Locate the cell with the specified text and output its [X, Y] center coordinate. 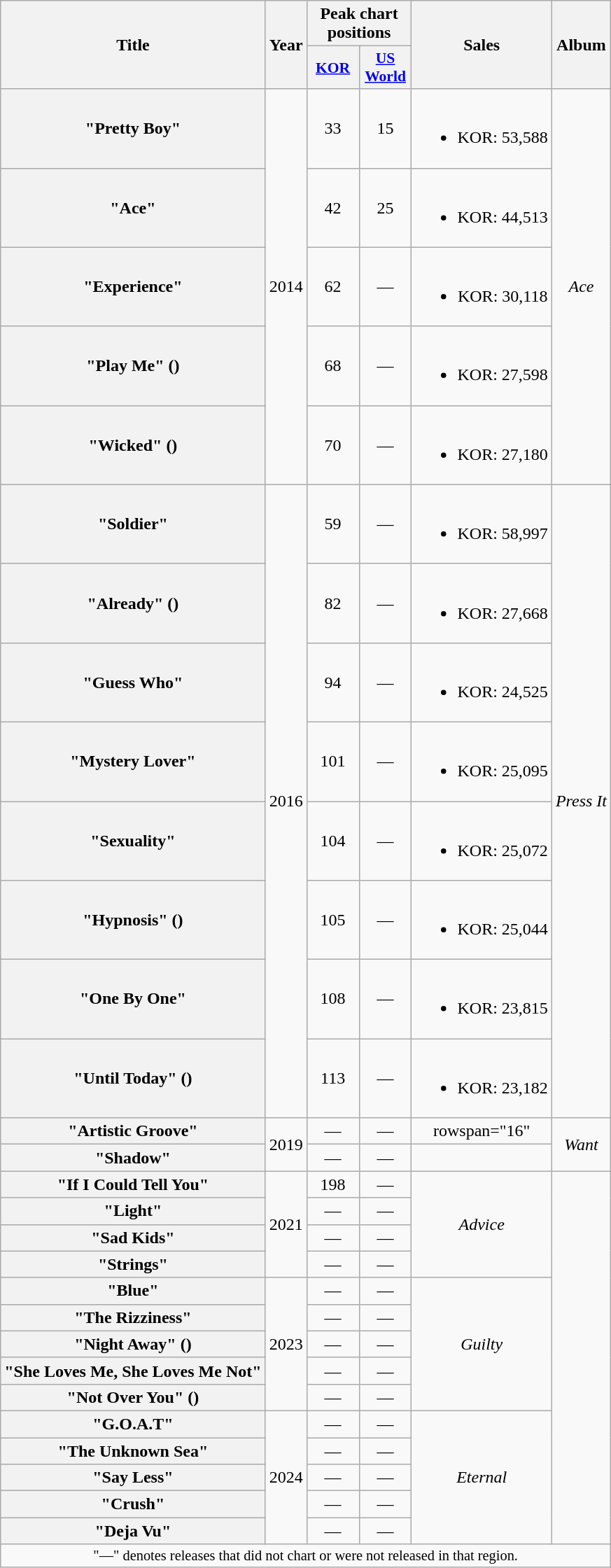
KOR: 30,118 [482, 287]
KOR: 27,180 [482, 445]
KOR: 53,588 [482, 129]
"Say Less" [133, 1478]
"Strings" [133, 1264]
"Hypnosis" () [133, 920]
Title [133, 45]
"One By One" [133, 1000]
70 [333, 445]
"Light" [133, 1211]
"If I Could Tell You" [133, 1184]
101 [333, 762]
"Deja Vu" [133, 1531]
rowspan="16" [482, 1131]
2024 [286, 1477]
Album [581, 45]
"Mystery Lover" [133, 762]
59 [333, 524]
94 [333, 682]
68 [333, 365]
KOR: 23,182 [482, 1078]
"Experience" [133, 287]
Guilty [482, 1344]
KOR: 25,044 [482, 920]
"She Loves Me, She Loves Me Not" [133, 1371]
KOR: 25,072 [482, 840]
KOR [333, 67]
KOR: 25,095 [482, 762]
"Night Away" () [133, 1344]
2016 [286, 801]
"Crush" [133, 1504]
"Until Today" () [133, 1078]
"Play Me" () [133, 365]
104 [333, 840]
Ace [581, 287]
2021 [286, 1224]
25 [385, 207]
108 [333, 1000]
"Soldier" [133, 524]
2014 [286, 287]
Year [286, 45]
113 [333, 1078]
62 [333, 287]
42 [333, 207]
KOR: 24,525 [482, 682]
2023 [286, 1344]
"—" denotes releases that did not chart or were not released in that region. [306, 1556]
KOR: 27,598 [482, 365]
33 [333, 129]
"G.O.A.T" [133, 1424]
105 [333, 920]
KOR: 44,513 [482, 207]
Press It [581, 801]
"Sad Kids" [133, 1238]
"Pretty Boy" [133, 129]
"The Unknown Sea" [133, 1451]
15 [385, 129]
Advice [482, 1224]
Eternal [482, 1477]
198 [333, 1184]
2019 [286, 1144]
"Already" () [133, 603]
"Not Over You" () [133, 1397]
"Wicked" () [133, 445]
Peak chart positions [359, 24]
"Sexuality" [133, 840]
USWorld [385, 67]
"Ace" [133, 207]
Sales [482, 45]
"Blue" [133, 1291]
KOR: 27,668 [482, 603]
"Guess Who" [133, 682]
KOR: 23,815 [482, 1000]
82 [333, 603]
KOR: 58,997 [482, 524]
Want [581, 1144]
"The Rizziness" [133, 1317]
"Shadow" [133, 1158]
"Artistic Groove" [133, 1131]
